Provide the [x, y] coordinate of the cell's center where the given text is located.  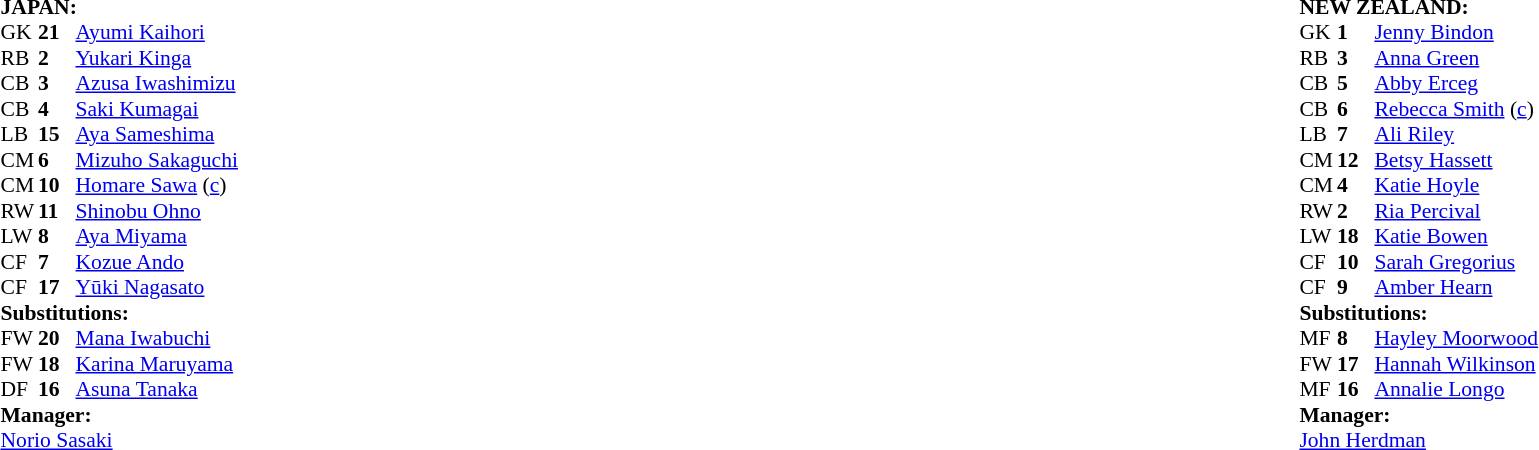
Aya Miyama [157, 237]
Jenny Bindon [1456, 33]
5 [1356, 83]
15 [57, 135]
Hayley Moorwood [1456, 339]
Kozue Ando [157, 262]
Mizuho Sakaguchi [157, 160]
9 [1356, 287]
Hannah Wilkinson [1456, 364]
Katie Bowen [1456, 237]
Rebecca Smith (c) [1456, 109]
Katie Hoyle [1456, 185]
Amber Hearn [1456, 287]
Saki Kumagai [157, 109]
Aya Sameshima [157, 135]
Sarah Gregorius [1456, 262]
20 [57, 339]
Karina Maruyama [157, 364]
Homare Sawa (c) [157, 185]
Betsy Hassett [1456, 160]
1 [1356, 33]
Ria Percival [1456, 211]
Yūki Nagasato [157, 287]
DF [19, 389]
21 [57, 33]
Anna Green [1456, 58]
Ayumi Kaihori [157, 33]
Yukari Kinga [157, 58]
Asuna Tanaka [157, 389]
Annalie Longo [1456, 389]
Mana Iwabuchi [157, 339]
Abby Erceg [1456, 83]
Ali Riley [1456, 135]
Shinobu Ohno [157, 211]
12 [1356, 160]
11 [57, 211]
Azusa Iwashimizu [157, 83]
